Determine the [x, y] coordinate at the center of the cell enclosing the given text.  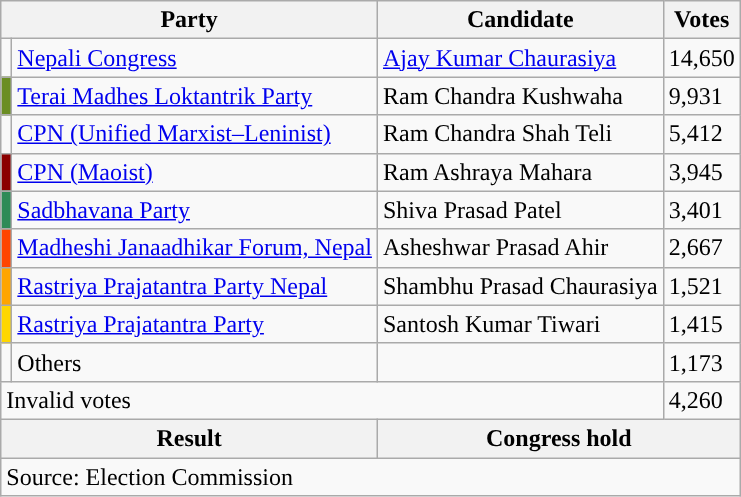
Nepali Congress [195, 58]
Ajay Kumar Chaurasiya [520, 58]
Asheshwar Prasad Ahir [520, 248]
14,650 [702, 58]
Party [190, 20]
CPN (Unified Marxist–Leninist) [195, 134]
Sadbhavana Party [195, 210]
Votes [702, 20]
Congress hold [558, 438]
1,521 [702, 286]
3,945 [702, 172]
Terai Madhes Loktantrik Party [195, 96]
3,401 [702, 210]
Candidate [520, 20]
Ram Chandra Kushwaha [520, 96]
Shambhu Prasad Chaurasiya [520, 286]
Source: Election Commission [370, 477]
4,260 [702, 400]
CPN (Maoist) [195, 172]
9,931 [702, 96]
Madheshi Janaadhikar Forum, Nepal [195, 248]
Result [190, 438]
Shiva Prasad Patel [520, 210]
Invalid votes [332, 400]
2,667 [702, 248]
Ram Chandra Shah Teli [520, 134]
Others [195, 362]
Rastriya Prajatantra Party Nepal [195, 286]
Ram Ashraya Mahara [520, 172]
1,173 [702, 362]
Santosh Kumar Tiwari [520, 324]
1,415 [702, 324]
Rastriya Prajatantra Party [195, 324]
5,412 [702, 134]
